Return the [x, y] coordinate for the center point of the cell that contains the specified text.  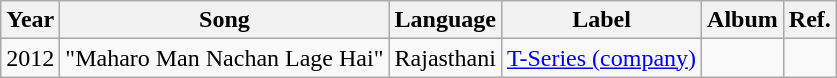
Ref. [810, 20]
Album [743, 20]
Language [445, 20]
Year [30, 20]
"Maharo Man Nachan Lage Hai" [224, 58]
Song [224, 20]
Label [601, 20]
Rajasthani [445, 58]
2012 [30, 58]
T-Series (company) [601, 58]
